Provide the [X, Y] coordinate of the cell's center where the given text is located.  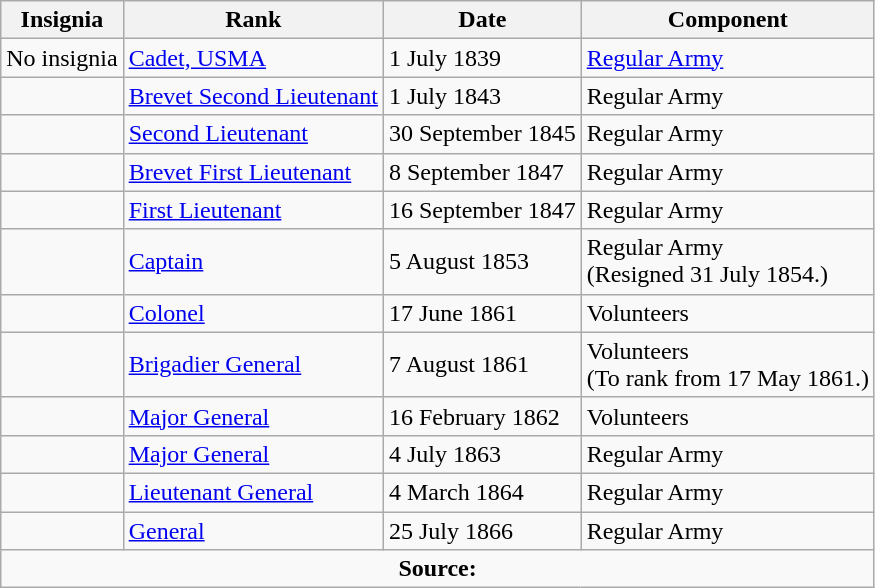
4 July 1863 [482, 454]
Brigadier General [253, 364]
Component [728, 20]
30 September 1845 [482, 134]
Rank [253, 20]
Captain [253, 262]
25 July 1866 [482, 531]
1 July 1843 [482, 96]
5 August 1853 [482, 262]
Second Lieutenant [253, 134]
16 February 1862 [482, 416]
Lieutenant General [253, 492]
Brevet First Lieutenant [253, 172]
Source: [438, 569]
Regular Army(Resigned 31 July 1854.) [728, 262]
7 August 1861 [482, 364]
General [253, 531]
Cadet, USMA [253, 58]
Colonel [253, 313]
Date [482, 20]
Brevet Second Lieutenant [253, 96]
8 September 1847 [482, 172]
First Lieutenant [253, 210]
4 March 1864 [482, 492]
Insignia [62, 20]
Volunteers(To rank from 17 May 1861.) [728, 364]
1 July 1839 [482, 58]
17 June 1861 [482, 313]
16 September 1847 [482, 210]
No insignia [62, 58]
